Extract the [X, Y] coordinate from the center of the cell holding the provided text.  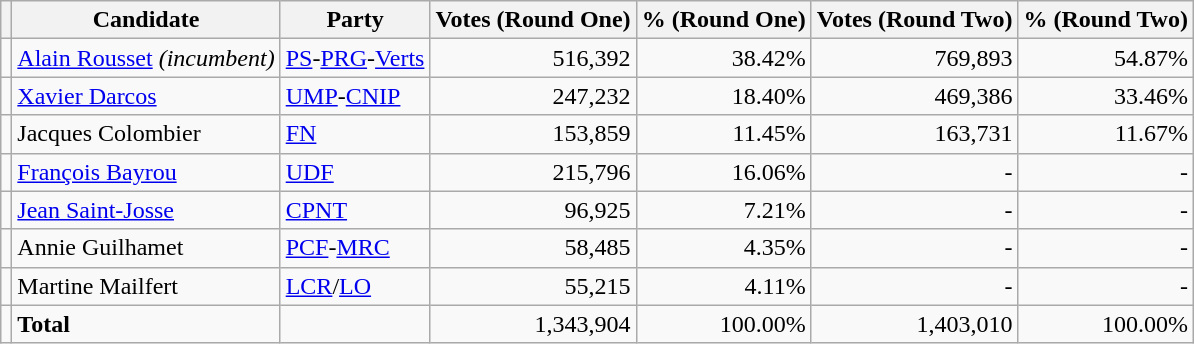
4.35% [724, 248]
Total [146, 324]
% (Round Two) [1106, 20]
PCF-MRC [355, 248]
516,392 [533, 58]
38.42% [724, 58]
54.87% [1106, 58]
769,893 [914, 58]
Annie Guilhamet [146, 248]
% (Round One) [724, 20]
Votes (Round Two) [914, 20]
1,343,904 [533, 324]
LCR/LO [355, 286]
16.06% [724, 172]
96,925 [533, 210]
7.21% [724, 210]
Xavier Darcos [146, 96]
163,731 [914, 134]
247,232 [533, 96]
UDF [355, 172]
PS-PRG-Verts [355, 58]
153,859 [533, 134]
Martine Mailfert [146, 286]
215,796 [533, 172]
CPNT [355, 210]
Candidate [146, 20]
Votes (Round One) [533, 20]
33.46% [1106, 96]
1,403,010 [914, 324]
469,386 [914, 96]
Jean Saint-Josse [146, 210]
FN [355, 134]
François Bayrou [146, 172]
55,215 [533, 286]
4.11% [724, 286]
18.40% [724, 96]
Party [355, 20]
11.67% [1106, 134]
58,485 [533, 248]
Jacques Colombier [146, 134]
UMP-CNIP [355, 96]
Alain Rousset (incumbent) [146, 58]
11.45% [724, 134]
